Search for the cell housing the specified text and yield its (x, y) center coordinate. 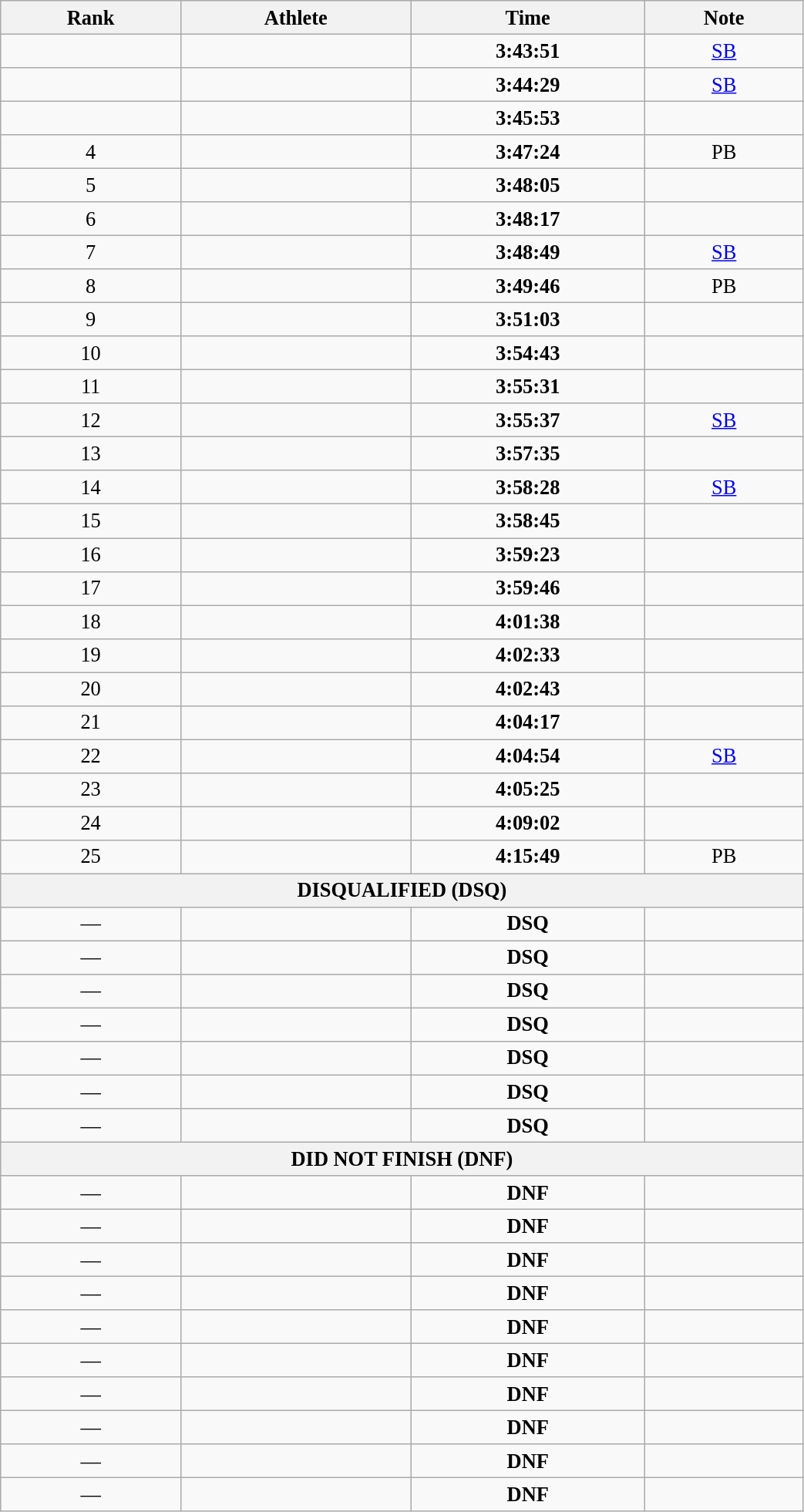
3:48:05 (527, 185)
21 (91, 722)
3:57:35 (527, 453)
4:09:02 (527, 823)
3:59:46 (527, 588)
4:02:33 (527, 655)
15 (91, 521)
Time (527, 17)
16 (91, 554)
Note (724, 17)
12 (91, 420)
Rank (91, 17)
10 (91, 353)
4:01:38 (527, 621)
3:43:51 (527, 51)
3:47:24 (527, 152)
7 (91, 252)
4:05:25 (527, 790)
3:48:49 (527, 252)
DISQUALIFIED (DSQ) (402, 891)
Athlete (296, 17)
4:04:17 (527, 722)
11 (91, 386)
3:45:53 (527, 118)
17 (91, 588)
25 (91, 857)
23 (91, 790)
20 (91, 689)
3:48:17 (527, 219)
3:58:45 (527, 521)
3:49:46 (527, 286)
3:58:28 (527, 487)
18 (91, 621)
6 (91, 219)
4 (91, 152)
4:04:54 (527, 756)
8 (91, 286)
3:55:31 (527, 386)
4:02:43 (527, 689)
24 (91, 823)
3:44:29 (527, 84)
22 (91, 756)
3:59:23 (527, 554)
3:51:03 (527, 319)
3:55:37 (527, 420)
14 (91, 487)
3:54:43 (527, 353)
4:15:49 (527, 857)
5 (91, 185)
19 (91, 655)
13 (91, 453)
DID NOT FINISH (DNF) (402, 1159)
9 (91, 319)
